Capture the cell that displays the provided text and extract its [x, y] central coordinate. 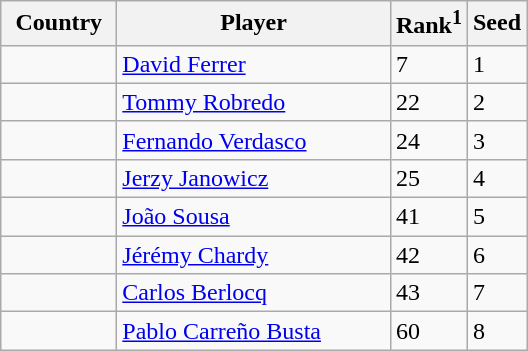
60 [428, 331]
Player [254, 24]
24 [428, 140]
42 [428, 255]
David Ferrer [254, 64]
Pablo Carreño Busta [254, 331]
Tommy Robredo [254, 102]
43 [428, 293]
4 [496, 178]
Jérémy Chardy [254, 255]
Rank1 [428, 24]
Seed [496, 24]
1 [496, 64]
Jerzy Janowicz [254, 178]
5 [496, 217]
22 [428, 102]
41 [428, 217]
8 [496, 331]
Fernando Verdasco [254, 140]
Carlos Berlocq [254, 293]
João Sousa [254, 217]
2 [496, 102]
6 [496, 255]
Country [59, 24]
25 [428, 178]
3 [496, 140]
